From the cell containing the given text, extract its center point as [x, y] coordinate. 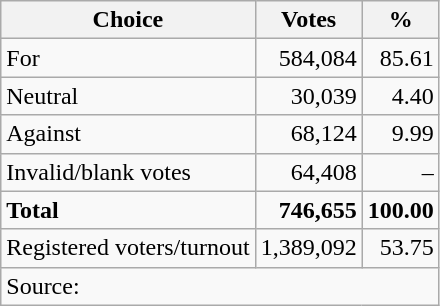
4.40 [400, 96]
Against [128, 134]
Source: [220, 286]
For [128, 58]
Votes [308, 20]
746,655 [308, 210]
30,039 [308, 96]
9.99 [400, 134]
Registered voters/turnout [128, 248]
Neutral [128, 96]
68,124 [308, 134]
– [400, 172]
Total [128, 210]
Invalid/blank votes [128, 172]
584,084 [308, 58]
53.75 [400, 248]
Choice [128, 20]
1,389,092 [308, 248]
85.61 [400, 58]
64,408 [308, 172]
100.00 [400, 210]
% [400, 20]
